Capture the cell that displays the provided text and extract its (x, y) central coordinate. 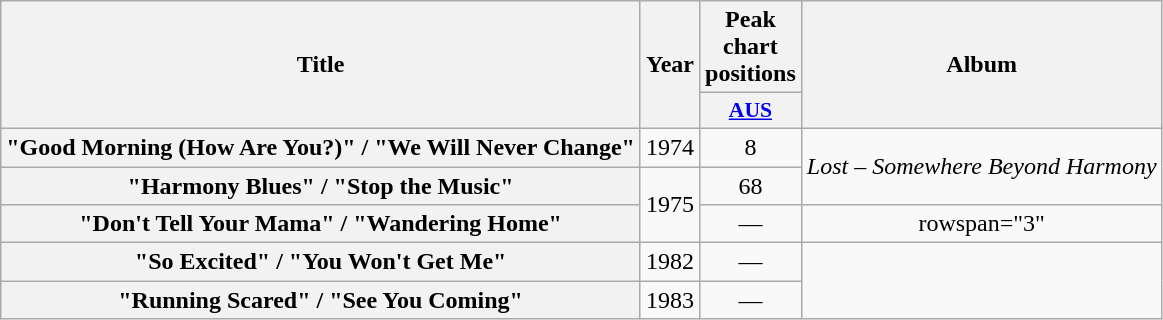
1974 (670, 147)
1983 (670, 300)
Album (982, 65)
Title (321, 65)
"Good Morning (How Are You?)" / "We Will Never Change" (321, 147)
8 (751, 147)
"Running Scared" / "See You Coming" (321, 300)
68 (751, 185)
Peak chart positions (751, 47)
Year (670, 65)
"Harmony Blues" / "Stop the Music" (321, 185)
1982 (670, 262)
"Don't Tell Your Mama" / "Wandering Home" (321, 224)
"So Excited" / "You Won't Get Me" (321, 262)
Lost – Somewhere Beyond Harmony (982, 166)
1975 (670, 204)
AUS (751, 111)
rowspan="3" (982, 224)
